Search for the cell housing the specified text and yield its (x, y) center coordinate. 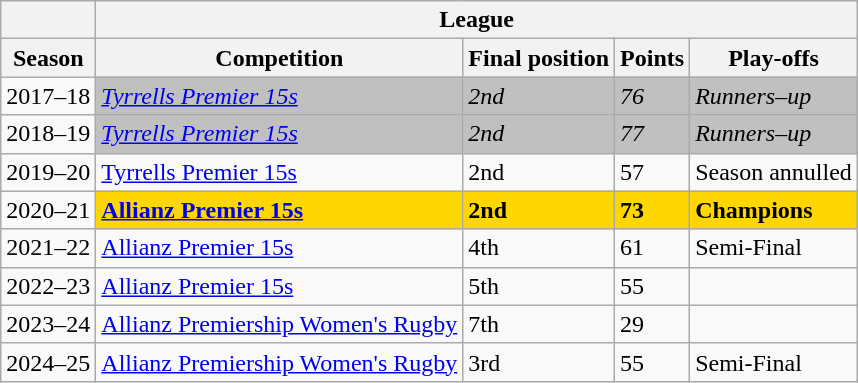
League (477, 20)
76 (652, 96)
Champions (774, 210)
3rd (539, 362)
2022–23 (48, 286)
Season (48, 58)
61 (652, 248)
57 (652, 172)
2019–20 (48, 172)
Competition (280, 58)
4th (539, 248)
Play-offs (774, 58)
Final position (539, 58)
29 (652, 324)
77 (652, 134)
7th (539, 324)
Points (652, 58)
2018–19 (48, 134)
Season annulled (774, 172)
5th (539, 286)
2021–22 (48, 248)
2020–21 (48, 210)
73 (652, 210)
2023–24 (48, 324)
2017–18 (48, 96)
2024–25 (48, 362)
